Find where the given text appears and provide that cell's center as (X, Y) coordinate. 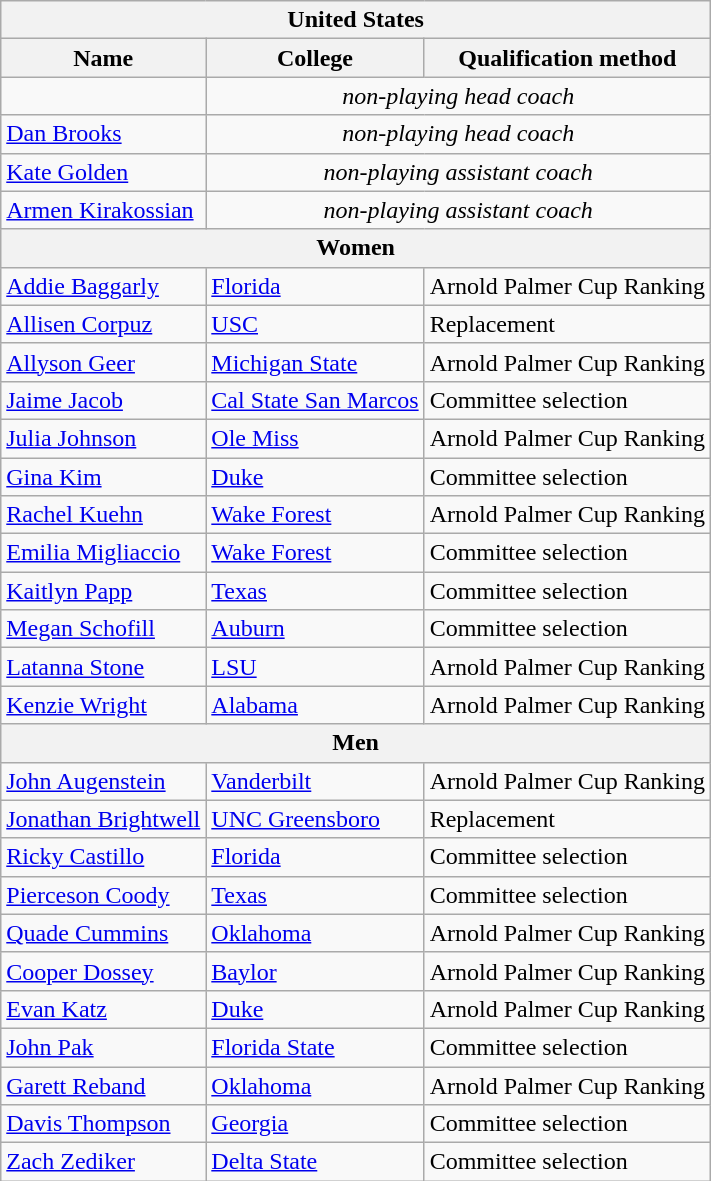
Davis Thompson (104, 1124)
Cooper Dossey (104, 971)
Latanna Stone (104, 667)
Cal State San Marcos (315, 400)
Delta State (315, 1162)
Georgia (315, 1124)
Rachel Kuehn (104, 515)
Julia Johnson (104, 438)
Name (104, 58)
Quade Cummins (104, 933)
Dan Brooks (104, 134)
Ricky Castillo (104, 857)
John Augenstein (104, 781)
Zach Zediker (104, 1162)
College (315, 58)
Armen Kirakossian (104, 210)
Pierceson Coody (104, 895)
Michigan State (315, 362)
Baylor (315, 971)
Kate Golden (104, 172)
Men (356, 743)
Garett Reband (104, 1085)
Megan Schofill (104, 629)
Vanderbilt (315, 781)
Allisen Corpuz (104, 324)
Jonathan Brightwell (104, 819)
United States (356, 20)
Kenzie Wright (104, 705)
Florida State (315, 1047)
Gina Kim (104, 477)
John Pak (104, 1047)
USC (315, 324)
Kaitlyn Papp (104, 591)
Allyson Geer (104, 362)
Auburn (315, 629)
Alabama (315, 705)
Evan Katz (104, 1009)
Ole Miss (315, 438)
Addie Baggarly (104, 286)
Jaime Jacob (104, 400)
LSU (315, 667)
Women (356, 248)
Qualification method (567, 58)
UNC Greensboro (315, 819)
Emilia Migliaccio (104, 553)
